Return (X, Y) of the center of cell containing provided text 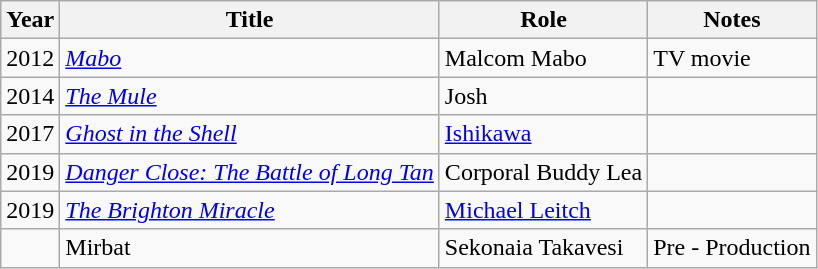
2014 (30, 96)
The Brighton Miracle (250, 210)
Corporal Buddy Lea (543, 172)
Sekonaia Takavesi (543, 248)
Ghost in the Shell (250, 134)
Title (250, 20)
Malcom Mabo (543, 58)
Mirbat (250, 248)
Josh (543, 96)
The Mule (250, 96)
Year (30, 20)
2012 (30, 58)
Danger Close: The Battle of Long Tan (250, 172)
Ishikawa (543, 134)
Notes (732, 20)
Michael Leitch (543, 210)
Role (543, 20)
TV movie (732, 58)
Mabo (250, 58)
Pre - Production (732, 248)
2017 (30, 134)
